Provide the [X, Y] coordinate of the cell's center where the given text is located.  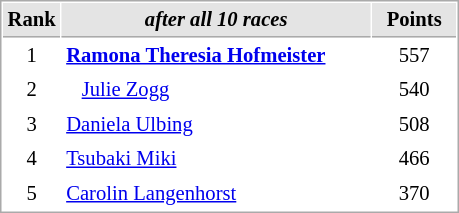
2 [32, 90]
466 [414, 158]
4 [32, 158]
Julie Zogg [216, 90]
Ramona Theresia Hofmeister [216, 56]
540 [414, 90]
508 [414, 124]
557 [414, 56]
after all 10 races [216, 20]
3 [32, 124]
Carolin Langenhorst [216, 194]
Rank [32, 20]
Daniela Ulbing [216, 124]
370 [414, 194]
5 [32, 194]
1 [32, 56]
Tsubaki Miki [216, 158]
Points [414, 20]
